Capture the cell that displays the provided text and extract its (x, y) central coordinate. 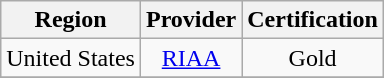
RIAA (190, 58)
United States (71, 58)
Region (71, 20)
Certification (313, 20)
Provider (190, 20)
Gold (313, 58)
